Search for the cell housing the specified text and yield its (X, Y) center coordinate. 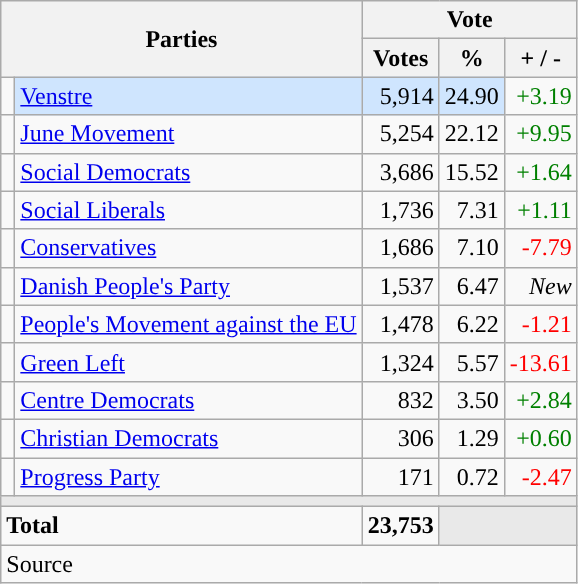
June Movement (188, 134)
7.31 (472, 210)
-2.47 (540, 477)
+1.64 (540, 172)
Progress Party (188, 477)
Green Left (188, 362)
15.52 (472, 172)
1,686 (400, 248)
Centre Democrats (188, 400)
5.57 (472, 362)
832 (400, 400)
+2.84 (540, 400)
People's Movement against the EU (188, 324)
7.10 (472, 248)
+0.60 (540, 438)
Votes (400, 58)
Conservatives (188, 248)
+9.95 (540, 134)
1,736 (400, 210)
3,686 (400, 172)
+ / - (540, 58)
+1.11 (540, 210)
% (472, 58)
6.22 (472, 324)
-7.79 (540, 248)
Social Democrats (188, 172)
+3.19 (540, 96)
5,254 (400, 134)
Parties (182, 39)
23,753 (400, 526)
6.47 (472, 286)
Christian Democrats (188, 438)
1.29 (472, 438)
Danish People's Party (188, 286)
1,324 (400, 362)
1,478 (400, 324)
0.72 (472, 477)
171 (400, 477)
Source (290, 564)
-13.61 (540, 362)
-1.21 (540, 324)
5,914 (400, 96)
306 (400, 438)
New (540, 286)
Total (182, 526)
Vote (470, 20)
1,537 (400, 286)
3.50 (472, 400)
22.12 (472, 134)
Venstre (188, 96)
24.90 (472, 96)
Social Liberals (188, 210)
